Detect which cell encompasses the target text, then output its [x, y] center coordinate. 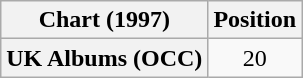
UK Albums (OCC) [104, 58]
20 [255, 58]
Chart (1997) [104, 20]
Position [255, 20]
